Return [x, y] of the center of cell containing provided text 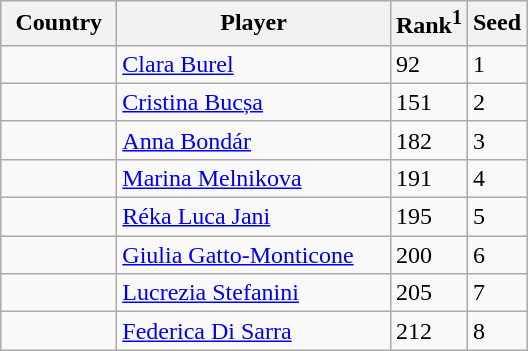
212 [428, 331]
8 [496, 331]
7 [496, 293]
92 [428, 64]
151 [428, 102]
Player [254, 24]
6 [496, 255]
Réka Luca Jani [254, 217]
Rank1 [428, 24]
Country [59, 24]
Seed [496, 24]
182 [428, 140]
Giulia Gatto-Monticone [254, 255]
Anna Bondár [254, 140]
Clara Burel [254, 64]
4 [496, 178]
2 [496, 102]
Cristina Bucșa [254, 102]
205 [428, 293]
5 [496, 217]
Marina Melnikova [254, 178]
195 [428, 217]
3 [496, 140]
1 [496, 64]
Lucrezia Stefanini [254, 293]
Federica Di Sarra [254, 331]
191 [428, 178]
200 [428, 255]
